Capture the cell that displays the provided text and extract its (x, y) central coordinate. 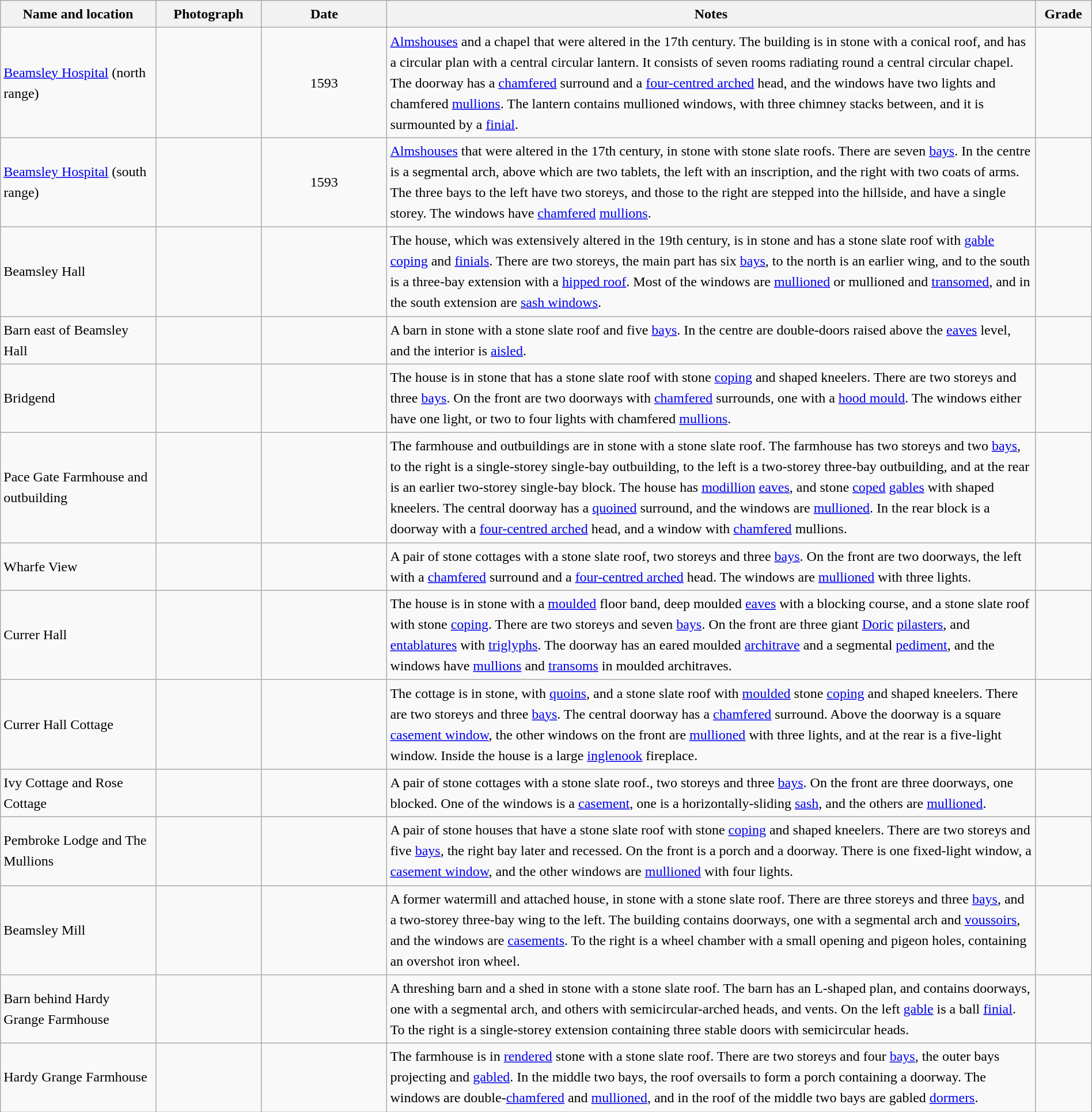
Date (324, 14)
Ivy Cottage and Rose Cottage (78, 792)
Beamsley Hospital (north range) (78, 83)
Hardy Grange Farmhouse (78, 1078)
Barn east of Beamsley Hall (78, 340)
Currer Hall (78, 635)
Beamsley Hall (78, 272)
Bridgend (78, 399)
Name and location (78, 14)
Currer Hall Cottage (78, 724)
Pace Gate Farmhouse and outbuilding (78, 487)
Barn behind Hardy Grange Farmhouse (78, 1009)
Photograph (208, 14)
A barn in stone with a stone slate roof and five bays. In the centre are double-doors raised above the eaves level, and the interior is aisled. (711, 340)
Notes (711, 14)
Beamsley Hospital (south range) (78, 182)
Wharfe View (78, 567)
Pembroke Lodge and The Mullions (78, 851)
Beamsley Mill (78, 931)
Grade (1063, 14)
